Return the (X, Y) coordinate for the center point of the cell that contains the specified text.  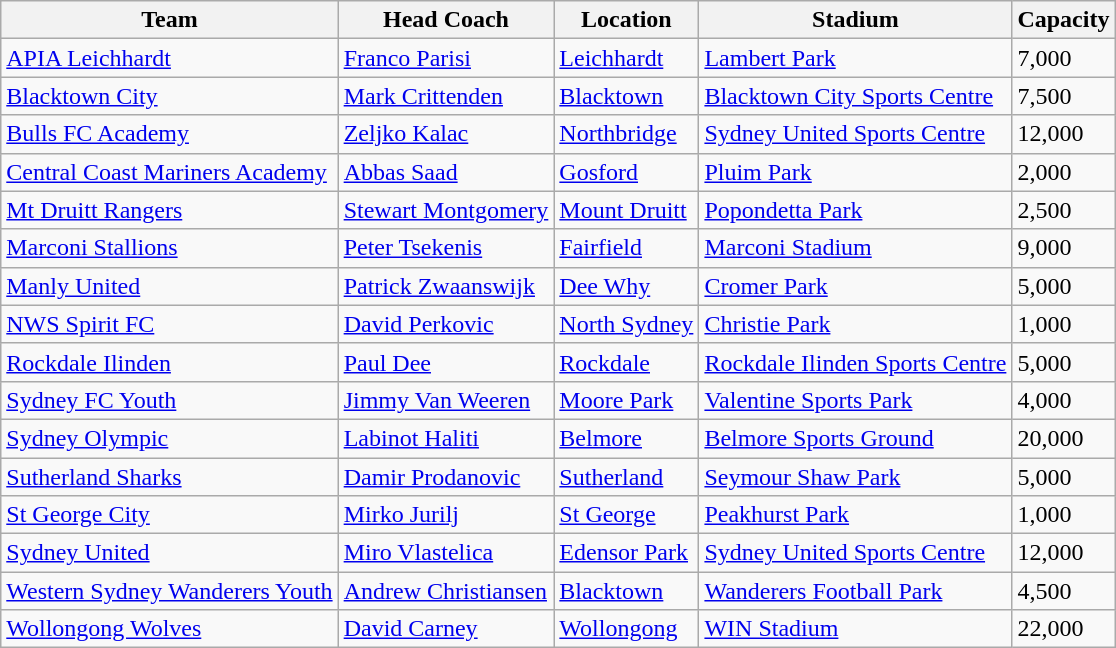
Damir Prodanovic (446, 477)
Marconi Stallions (170, 248)
Abbas Saad (446, 172)
4,500 (1064, 591)
St George City (170, 515)
Blacktown City Sports Centre (856, 96)
Miro Vlastelica (446, 553)
Leichhardt (626, 58)
Manly United (170, 286)
Head Coach (446, 20)
Rockdale Ilinden Sports Centre (856, 362)
Belmore (626, 438)
Mirko Jurilj (446, 515)
Sydney United (170, 553)
9,000 (1064, 248)
Capacity (1064, 20)
7,500 (1064, 96)
Gosford (626, 172)
Fairfield (626, 248)
Pluim Park (856, 172)
Franco Parisi (446, 58)
Location (626, 20)
Valentine Sports Park (856, 400)
APIA Leichhardt (170, 58)
Mt Druitt Rangers (170, 210)
20,000 (1064, 438)
Team (170, 20)
Rockdale (626, 362)
NWS Spirit FC (170, 324)
North Sydney (626, 324)
Stadium (856, 20)
Sydney Olympic (170, 438)
Wollongong (626, 629)
Mount Druitt (626, 210)
Patrick Zwaanswijk (446, 286)
Peter Tsekenis (446, 248)
Wollongong Wolves (170, 629)
Edensor Park (626, 553)
Mark Crittenden (446, 96)
Dee Why (626, 286)
22,000 (1064, 629)
Sydney FC Youth (170, 400)
David Perkovic (446, 324)
Peakhurst Park (856, 515)
Christie Park (856, 324)
Blacktown City (170, 96)
Bulls FC Academy (170, 134)
St George (626, 515)
Seymour Shaw Park (856, 477)
Sutherland (626, 477)
2,000 (1064, 172)
Andrew Christiansen (446, 591)
Wanderers Football Park (856, 591)
Central Coast Mariners Academy (170, 172)
Sutherland Sharks (170, 477)
4,000 (1064, 400)
Rockdale Ilinden (170, 362)
Northbridge (626, 134)
Cromer Park (856, 286)
Popondetta Park (856, 210)
David Carney (446, 629)
Jimmy Van Weeren (446, 400)
Paul Dee (446, 362)
2,500 (1064, 210)
Western Sydney Wanderers Youth (170, 591)
Lambert Park (856, 58)
Zeljko Kalac (446, 134)
Labinot Haliti (446, 438)
Belmore Sports Ground (856, 438)
7,000 (1064, 58)
Moore Park (626, 400)
WIN Stadium (856, 629)
Marconi Stadium (856, 248)
Stewart Montgomery (446, 210)
